Capture the cell that displays the provided text and extract its (X, Y) central coordinate. 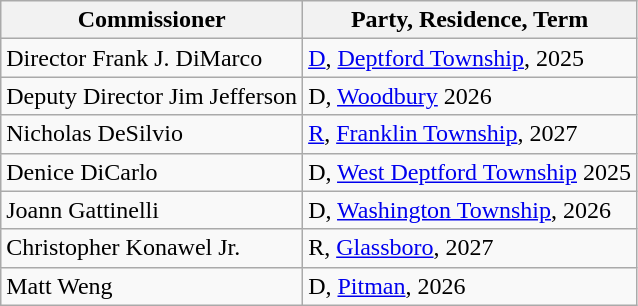
Matt Weng (152, 286)
D, Deptford Township, 2025 (470, 58)
D, Washington Township, 2026 (470, 210)
Denice DiCarlo (152, 172)
R, Glassboro, 2027 (470, 248)
D, Woodbury 2026 (470, 96)
Nicholas DeSilvio (152, 134)
D, Pitman, 2026 (470, 286)
Commissioner (152, 20)
Director Frank J. DiMarco (152, 58)
Deputy Director Jim Jefferson (152, 96)
Joann Gattinelli (152, 210)
Christopher Konawel Jr. (152, 248)
D, West Deptford Township 2025 (470, 172)
Party, Residence, Term (470, 20)
R, Franklin Township, 2027 (470, 134)
